For the text-containing cell, return its midpoint in [x, y] coordinate format. 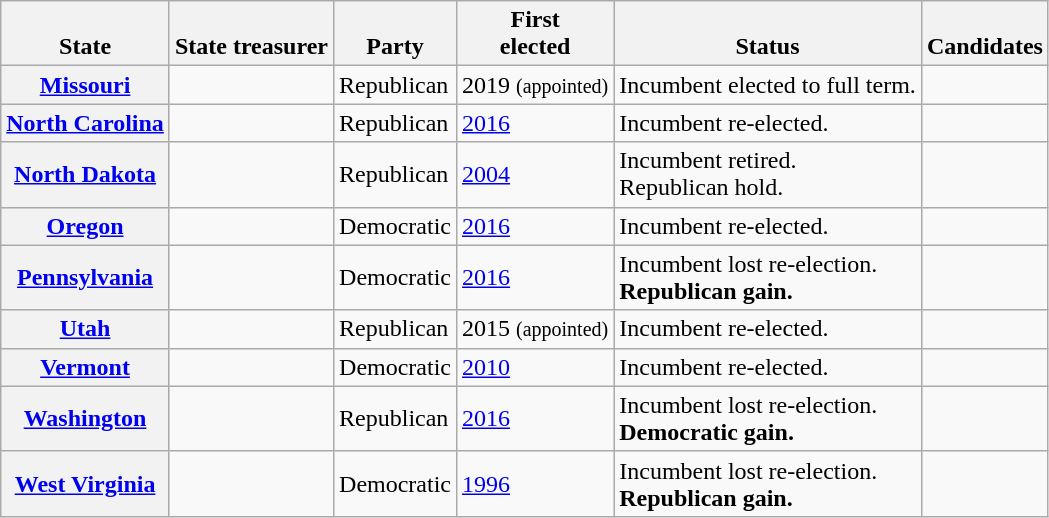
State treasurer [251, 34]
Status [768, 34]
Washington [86, 418]
1996 [536, 484]
Party [396, 34]
Incumbent retired. Republican hold. [768, 174]
2010 [536, 367]
Vermont [86, 367]
Missouri [86, 85]
State [86, 34]
Utah [86, 329]
2004 [536, 174]
North Dakota [86, 174]
Incumbent lost re-election.Republican gain. [768, 484]
Firstelected [536, 34]
West Virginia [86, 484]
Incumbent lost re-election. Democratic gain. [768, 418]
Pennsylvania [86, 278]
Candidates [984, 34]
2015 (appointed) [536, 329]
North Carolina [86, 123]
Incumbent lost re-election. Republican gain. [768, 278]
Oregon [86, 226]
2019 (appointed) [536, 85]
Incumbent elected to full term. [768, 85]
